Extract the (x, y) coordinate from the center of the cell holding the provided text.  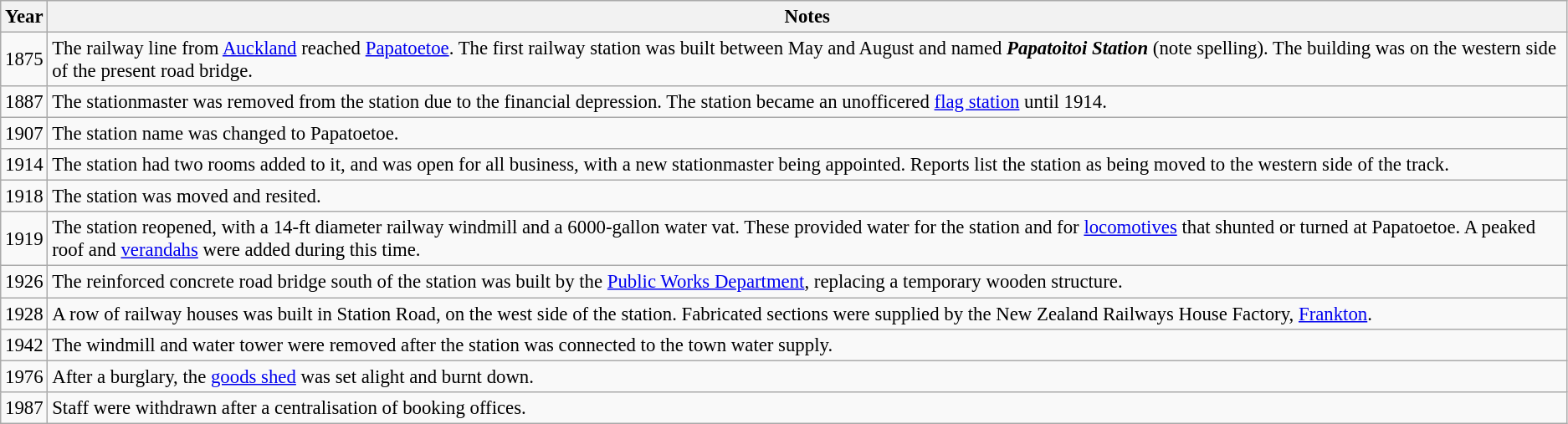
1918 (24, 197)
1926 (24, 282)
The windmill and water tower were removed after the station was connected to the town water supply. (807, 345)
1987 (24, 407)
1914 (24, 165)
1942 (24, 345)
The station name was changed to Papatoetoe. (807, 134)
The stationmaster was removed from the station due to the financial depression. The station became an unofficered flag station until 1914. (807, 102)
The reinforced concrete road bridge south of the station was built by the Public Works Department, replacing a temporary wooden structure. (807, 282)
Year (24, 17)
Staff were withdrawn after a centralisation of booking offices. (807, 407)
Notes (807, 17)
1887 (24, 102)
1907 (24, 134)
1919 (24, 239)
1875 (24, 60)
The station was moved and resited. (807, 197)
After a burglary, the goods shed was set alight and burnt down. (807, 376)
1976 (24, 376)
1928 (24, 314)
